Output the (x, y) coordinate of the center of the cell containing the given text.  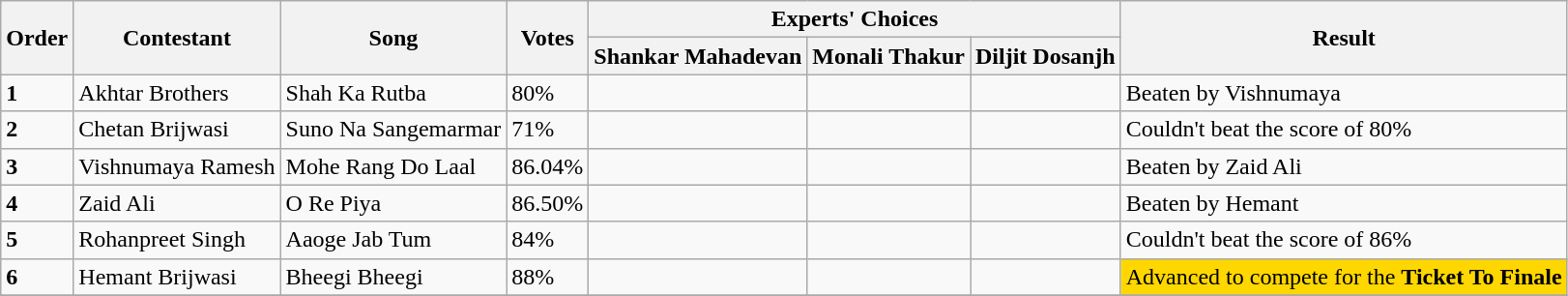
Couldn't beat the score of 80% (1344, 130)
Beaten by Zaid Ali (1344, 166)
86.50% (547, 203)
Mohe Rang Do Laal (393, 166)
Couldn't beat the score of 86% (1344, 240)
5 (37, 240)
Suno Na Sangemarmar (393, 130)
Shankar Mahadevan (698, 56)
Beaten by Hemant (1344, 203)
Song (393, 38)
Result (1344, 38)
Zaid Ali (177, 203)
Votes (547, 38)
3 (37, 166)
6 (37, 277)
Beaten by Vishnumaya (1344, 93)
Rohanpreet Singh (177, 240)
71% (547, 130)
Diljit Dosanjh (1046, 56)
Shah Ka Rutba (393, 93)
4 (37, 203)
Experts' Choices (855, 19)
O Re Piya (393, 203)
2 (37, 130)
Bheegi Bheegi (393, 277)
Chetan Brijwasi (177, 130)
Advanced to compete for the Ticket To Finale (1344, 277)
Contestant (177, 38)
1 (37, 93)
84% (547, 240)
Aaoge Jab Tum (393, 240)
80% (547, 93)
86.04% (547, 166)
88% (547, 277)
Monali Thakur (889, 56)
Akhtar Brothers (177, 93)
Order (37, 38)
Vishnumaya Ramesh (177, 166)
Hemant Brijwasi (177, 277)
